Locate the cell with the specified text and output its [X, Y] center coordinate. 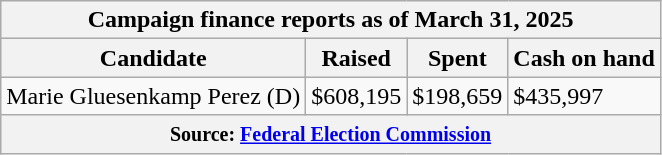
$198,659 [458, 96]
Cash on hand [584, 58]
$435,997 [584, 96]
Spent [458, 58]
Marie Gluesenkamp Perez (D) [154, 96]
$608,195 [356, 96]
Candidate [154, 58]
Source: Federal Election Commission [331, 134]
Campaign finance reports as of March 31, 2025 [331, 20]
Raised [356, 58]
